For the text-containing cell, return its midpoint in [X, Y] coordinate format. 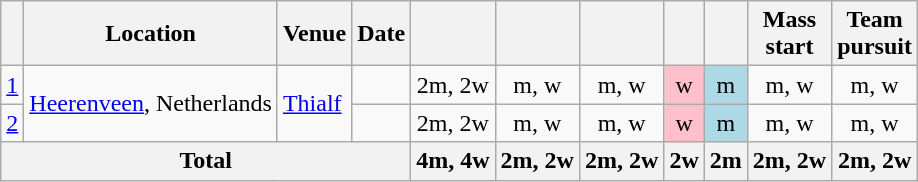
Mass start [789, 34]
Venue [314, 34]
Location [151, 34]
2 [12, 123]
Total [206, 161]
Thialf [314, 104]
Date [382, 34]
Team pursuit [875, 34]
2m [726, 161]
1 [12, 85]
Heerenveen, Netherlands [151, 104]
2w [684, 161]
4m, 4w [453, 161]
